Locate the cell with the specified text and output its (x, y) center coordinate. 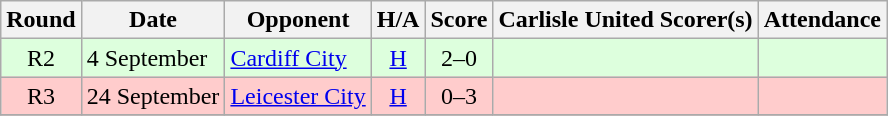
R3 (41, 96)
Cardiff City (298, 58)
24 September (153, 96)
2–0 (459, 58)
Opponent (298, 20)
H/A (398, 20)
Leicester City (298, 96)
Round (41, 20)
Attendance (822, 20)
Carlisle United Scorer(s) (626, 20)
0–3 (459, 96)
R2 (41, 58)
Score (459, 20)
Date (153, 20)
4 September (153, 58)
